Locate the cell with the specified text and output its (X, Y) center coordinate. 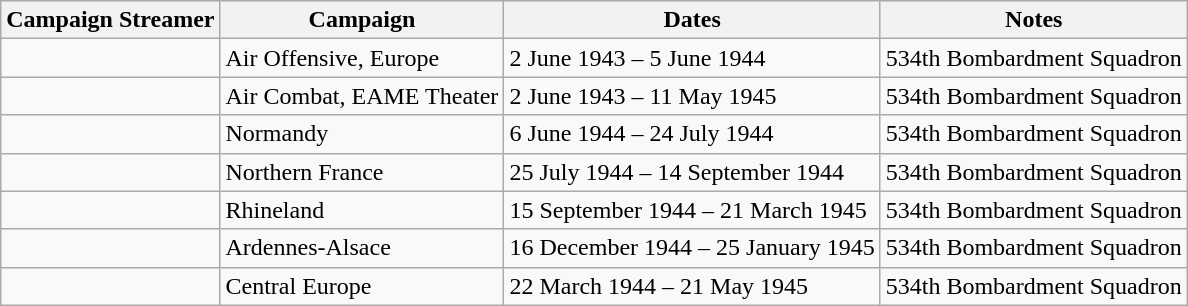
Ardennes-Alsace (362, 248)
15 September 1944 – 21 March 1945 (692, 210)
Campaign (362, 20)
2 June 1943 – 5 June 1944 (692, 58)
Central Europe (362, 286)
22 March 1944 – 21 May 1945 (692, 286)
Normandy (362, 134)
2 June 1943 – 11 May 1945 (692, 96)
Rhineland (362, 210)
6 June 1944 – 24 July 1944 (692, 134)
Northern France (362, 172)
Dates (692, 20)
16 December 1944 – 25 January 1945 (692, 248)
Air Combat, EAME Theater (362, 96)
Notes (1034, 20)
Air Offensive, Europe (362, 58)
Campaign Streamer (110, 20)
25 July 1944 – 14 September 1944 (692, 172)
